Identify which cell holds the provided text, then report its (X, Y) central coordinate. 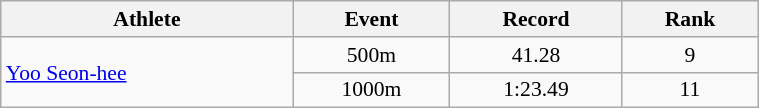
Yoo Seon-hee (147, 72)
41.28 (536, 55)
Athlete (147, 19)
Event (372, 19)
1000m (372, 90)
Rank (690, 19)
1:23.49 (536, 90)
Record (536, 19)
500m (372, 55)
9 (690, 55)
11 (690, 90)
